Locate the cell with the specified text and output its [x, y] center coordinate. 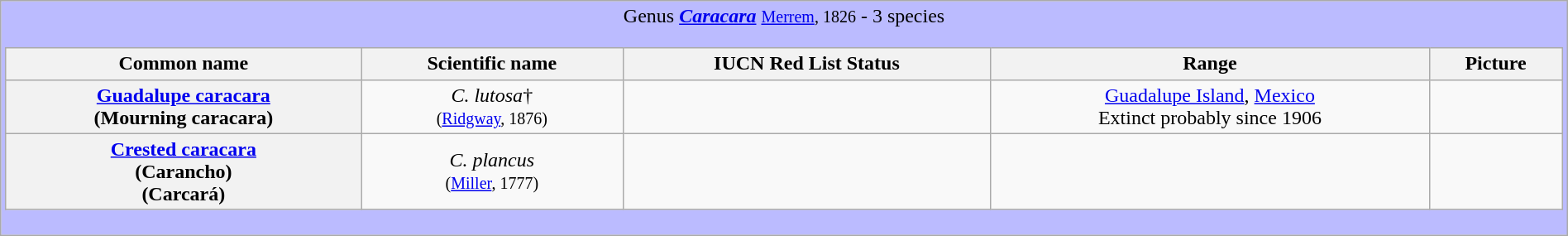
C. plancus(Miller, 1777) [492, 171]
Guadalupe caracara(Mourning caracara) [184, 106]
Range [1210, 64]
Picture [1495, 64]
Scientific name [492, 64]
Common name [184, 64]
Crested caracara(Carancho)(Carcará) [184, 171]
Guadalupe Island, MexicoExtinct probably since 1906 [1210, 106]
IUCN Red List Status [807, 64]
C. lutosa†(Ridgway, 1876) [492, 106]
